Search for the cell housing the specified text and yield its (x, y) center coordinate. 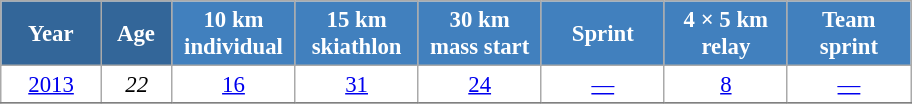
24 (480, 85)
Sprint (602, 34)
30 km mass start (480, 34)
10 km individual (234, 34)
16 (234, 85)
31 (356, 85)
Year (52, 34)
Age (136, 34)
2013 (52, 85)
15 km skiathlon (356, 34)
22 (136, 85)
Team sprint (848, 34)
4 × 5 km relay (726, 34)
8 (726, 85)
